Search for the cell housing the specified text and yield its [x, y] center coordinate. 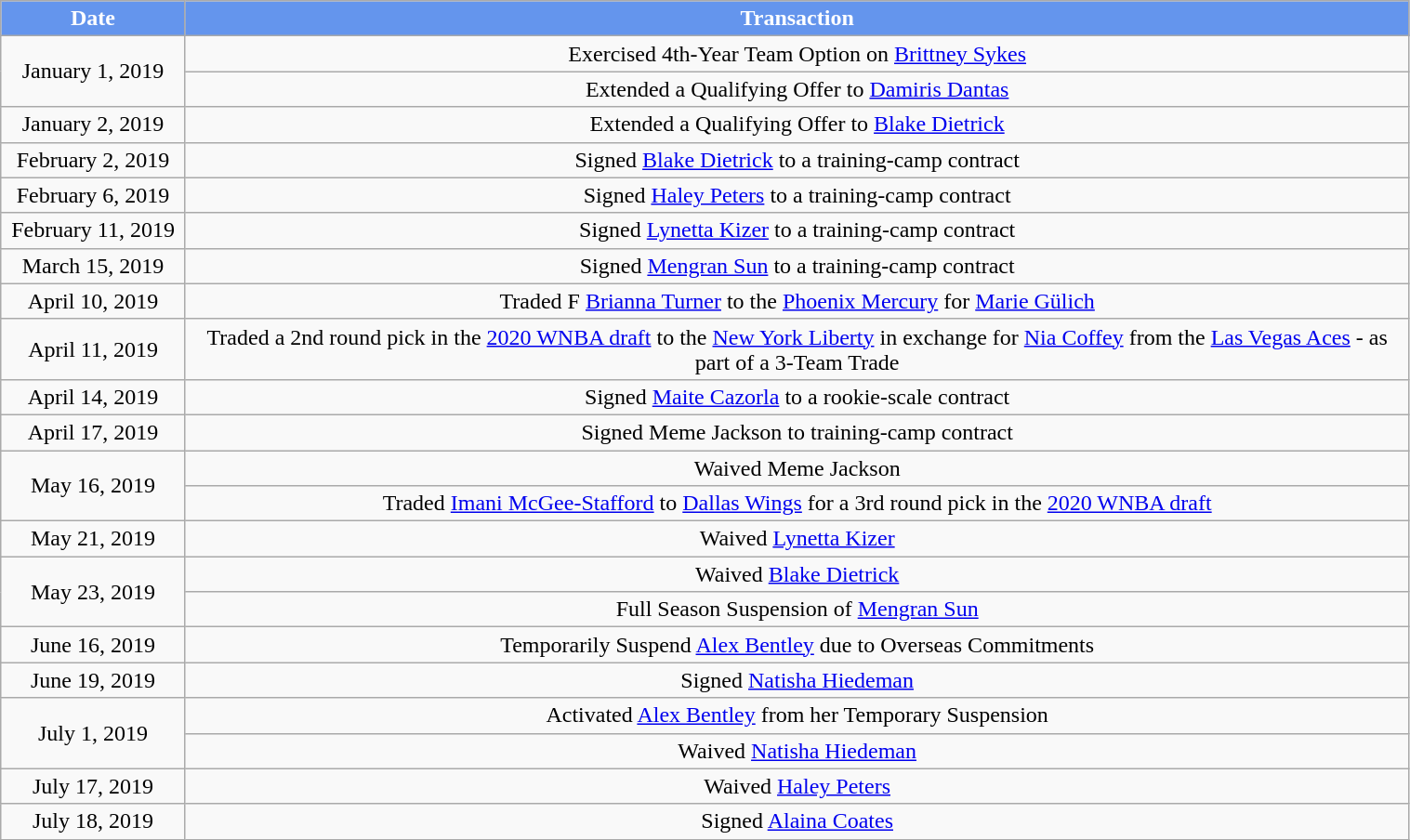
Full Season Suspension of Mengran Sun [797, 610]
February 6, 2019 [93, 195]
Signed Lynetta Kizer to a training-camp contract [797, 230]
March 15, 2019 [93, 266]
February 2, 2019 [93, 160]
May 23, 2019 [93, 592]
Signed Blake Dietrick to a training-camp contract [797, 160]
Temporarily Suspend Alex Bentley due to Overseas Commitments [797, 645]
January 2, 2019 [93, 125]
Signed Haley Peters to a training-camp contract [797, 195]
Waived Blake Dietrick [797, 574]
Waived Natisha Hiedeman [797, 751]
April 10, 2019 [93, 301]
Transaction [797, 19]
Extended a Qualifying Offer to Blake Dietrick [797, 125]
July 17, 2019 [93, 786]
Exercised 4th-Year Team Option on Brittney Sykes [797, 54]
February 11, 2019 [93, 230]
April 17, 2019 [93, 432]
July 18, 2019 [93, 821]
June 16, 2019 [93, 645]
Signed Mengran Sun to a training-camp contract [797, 266]
April 14, 2019 [93, 397]
Waived Haley Peters [797, 786]
Waived Meme Jackson [797, 467]
June 19, 2019 [93, 680]
Traded a 2nd round pick in the 2020 WNBA draft to the New York Liberty in exchange for Nia Coffey from the Las Vegas Aces - as part of a 3-Team Trade [797, 349]
Signed Natisha Hiedeman [797, 680]
April 11, 2019 [93, 349]
Traded F Brianna Turner to the Phoenix Mercury for Marie Gülich [797, 301]
May 16, 2019 [93, 485]
May 21, 2019 [93, 539]
Traded Imani McGee-Stafford to Dallas Wings for a 3rd round pick in the 2020 WNBA draft [797, 504]
Signed Maite Cazorla to a rookie-scale contract [797, 397]
Signed Meme Jackson to training-camp contract [797, 432]
January 1, 2019 [93, 72]
Date [93, 19]
Activated Alex Bentley from her Temporary Suspension [797, 715]
July 1, 2019 [93, 733]
Signed Alaina Coates [797, 821]
Extended a Qualifying Offer to Damiris Dantas [797, 89]
Waived Lynetta Kizer [797, 539]
